Pinpoint the cell where the given text exists, returning its (x, y) midpoint coordinate. 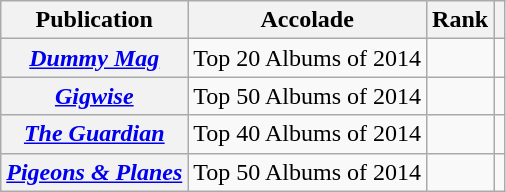
Accolade (308, 20)
Pigeons & Planes (94, 172)
Gigwise (94, 96)
Top 40 Albums of 2014 (308, 134)
Top 20 Albums of 2014 (308, 58)
Rank (460, 20)
The Guardian (94, 134)
Publication (94, 20)
Dummy Mag (94, 58)
